Extract the (X, Y) coordinate from the center of the cell holding the provided text.  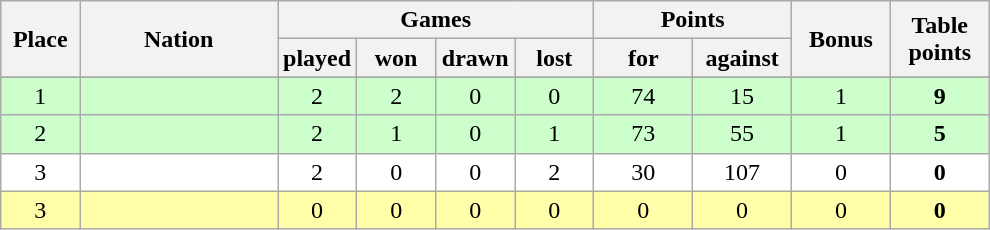
9 (940, 96)
against (742, 58)
Nation (179, 39)
30 (644, 172)
55 (742, 134)
5 (940, 134)
lost (554, 58)
Bonus (842, 39)
73 (644, 134)
15 (742, 96)
107 (742, 172)
played (318, 58)
Games (436, 20)
Tablepoints (940, 39)
for (644, 58)
Points (693, 20)
74 (644, 96)
drawn (476, 58)
Place (40, 39)
won (396, 58)
